Determine the (x, y) coordinate at the center of the cell enclosing the given text.  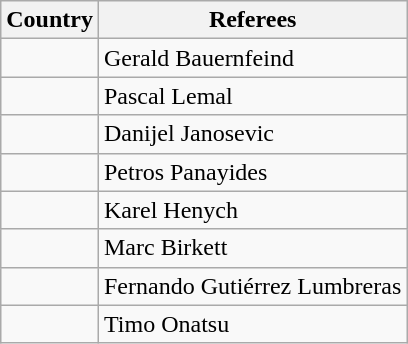
Petros Panayides (252, 172)
Fernando Gutiérrez Lumbreras (252, 286)
Marc Birkett (252, 248)
Gerald Bauernfeind (252, 58)
Country (50, 20)
Pascal Lemal (252, 96)
Karel Henych (252, 210)
Danijel Janosevic (252, 134)
Referees (252, 20)
Timo Onatsu (252, 324)
